Locate the cell with the specified text and output its (x, y) center coordinate. 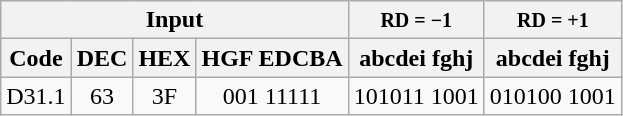
3F (164, 96)
HEX (164, 58)
010100 1001 (552, 96)
Input (174, 20)
101011 1001 (416, 96)
Code (36, 58)
001 11111 (272, 96)
RD = +1 (552, 20)
D31.1 (36, 96)
63 (102, 96)
HGF EDCBA (272, 58)
RD = −1 (416, 20)
DEC (102, 58)
